Return the [X, Y] coordinate for the center point of the cell that contains the specified text.  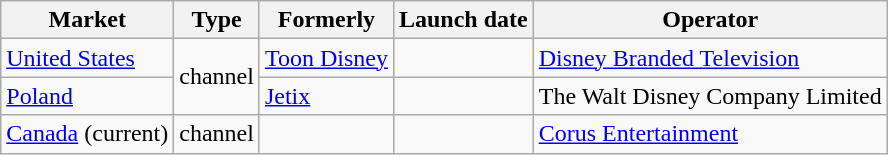
Canada (current) [88, 134]
Corus Entertainment [710, 134]
Market [88, 20]
Jetix [326, 96]
United States [88, 58]
Operator [710, 20]
Formerly [326, 20]
Launch date [463, 20]
Toon Disney [326, 58]
The Walt Disney Company Limited [710, 96]
Type [217, 20]
Disney Branded Television [710, 58]
Poland [88, 96]
